Identify which cell holds the provided text, then report its (x, y) central coordinate. 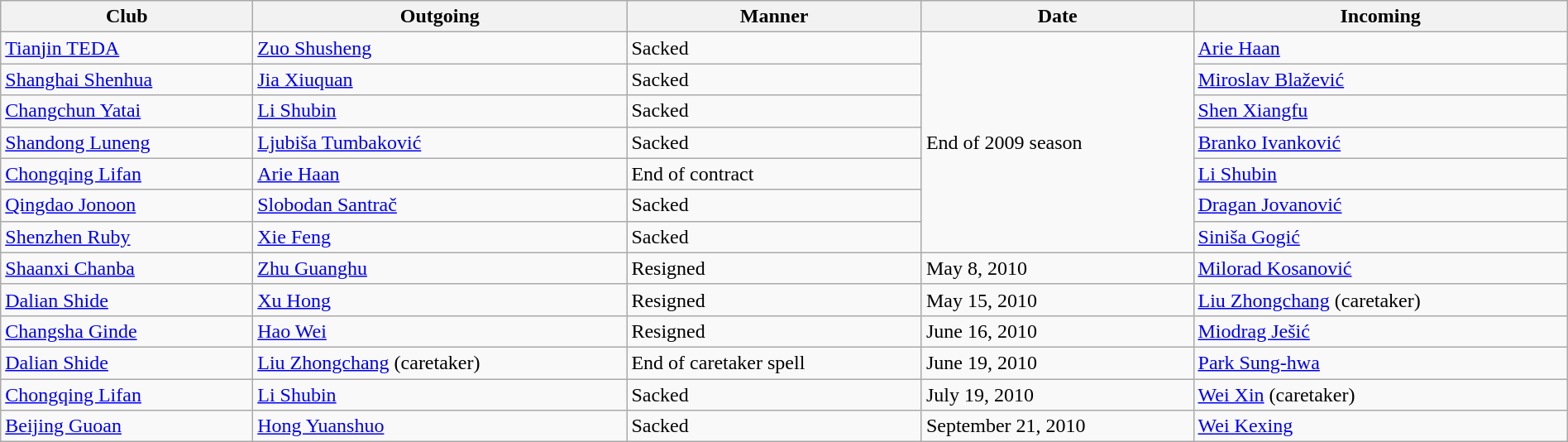
Hao Wei (440, 331)
June 19, 2010 (1057, 363)
Qingdao Jonoon (127, 205)
Shaanxi Chanba (127, 268)
Branko Ivanković (1380, 142)
Shanghai Shenhua (127, 79)
Outgoing (440, 17)
End of 2009 season (1057, 142)
Wei Xin (caretaker) (1380, 395)
Siniša Gogić (1380, 237)
Slobodan Santrač (440, 205)
Ljubiša Tumbaković (440, 142)
End of caretaker spell (774, 363)
Milorad Kosanović (1380, 268)
Xu Hong (440, 300)
Shenzhen Ruby (127, 237)
Hong Yuanshuo (440, 426)
Changchun Yatai (127, 111)
Club (127, 17)
May 15, 2010 (1057, 300)
Zhu Guanghu (440, 268)
July 19, 2010 (1057, 395)
Miodrag Ješić (1380, 331)
Wei Kexing (1380, 426)
Incoming (1380, 17)
End of contract (774, 174)
Zuo Shusheng (440, 48)
Date (1057, 17)
Shandong Luneng (127, 142)
May 8, 2010 (1057, 268)
September 21, 2010 (1057, 426)
Xie Feng (440, 237)
Manner (774, 17)
Tianjin TEDA (127, 48)
Dragan Jovanović (1380, 205)
Changsha Ginde (127, 331)
Beijing Guoan (127, 426)
Jia Xiuquan (440, 79)
Park Sung-hwa (1380, 363)
Shen Xiangfu (1380, 111)
June 16, 2010 (1057, 331)
Miroslav Blažević (1380, 79)
